Return the [X, Y] coordinate for the center point of the cell that contains the specified text.  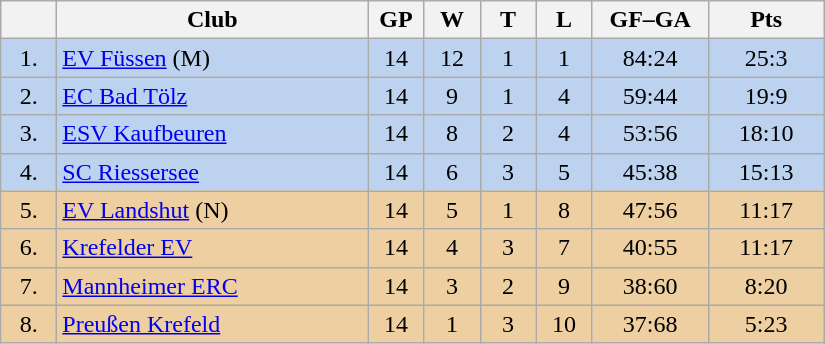
5. [29, 210]
GP [396, 20]
Pts [766, 20]
40:55 [650, 248]
5:23 [766, 324]
EV Landshut (N) [212, 210]
GF–GA [650, 20]
38:60 [650, 286]
8:20 [766, 286]
Club [212, 20]
3. [29, 134]
6. [29, 248]
4. [29, 172]
EV Füssen (M) [212, 58]
10 [564, 324]
8. [29, 324]
T [508, 20]
Mannheimer ERC [212, 286]
EC Bad Tölz [212, 96]
Preußen Krefeld [212, 324]
12 [452, 58]
W [452, 20]
19:9 [766, 96]
84:24 [650, 58]
2. [29, 96]
59:44 [650, 96]
47:56 [650, 210]
7 [564, 248]
ESV Kaufbeuren [212, 134]
7. [29, 286]
45:38 [650, 172]
L [564, 20]
Krefelder EV [212, 248]
18:10 [766, 134]
6 [452, 172]
SC Riessersee [212, 172]
37:68 [650, 324]
53:56 [650, 134]
25:3 [766, 58]
15:13 [766, 172]
1. [29, 58]
